Find where the given text appears and provide that cell's center as (X, Y) coordinate. 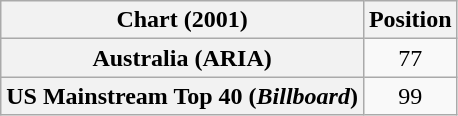
77 (410, 58)
99 (410, 96)
Chart (2001) (182, 20)
US Mainstream Top 40 (Billboard) (182, 96)
Australia (ARIA) (182, 58)
Position (410, 20)
